Scan for the cell matching the given text and deliver its (x, y) coordinate at center. 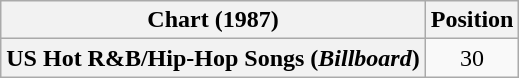
US Hot R&B/Hip-Hop Songs (Billboard) (213, 58)
Position (472, 20)
30 (472, 58)
Chart (1987) (213, 20)
